Return (x, y) of the center of cell containing provided text 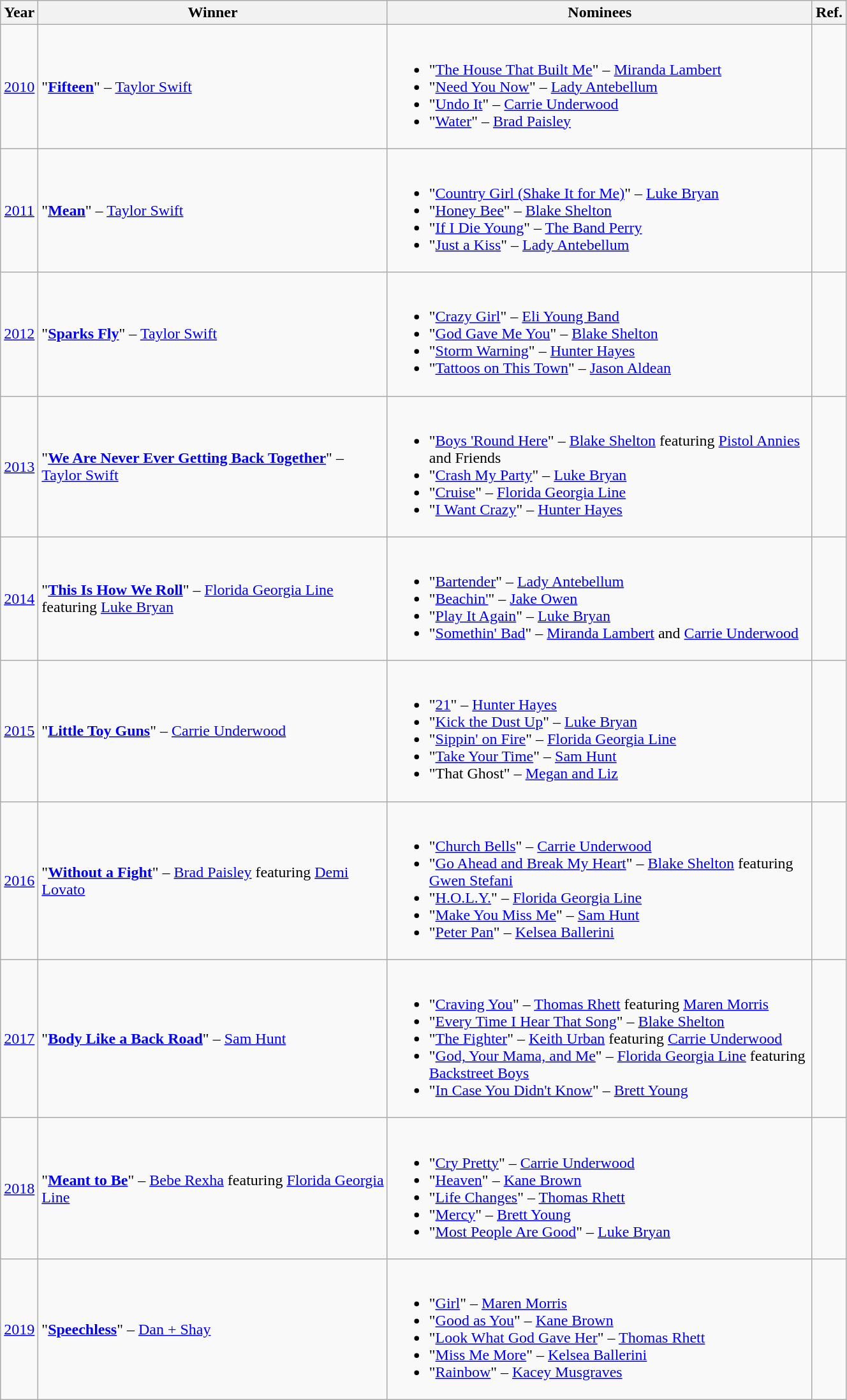
"This Is How We Roll" – Florida Georgia Line featuring Luke Bryan (213, 599)
2019 (19, 1329)
"Fifteen" – Taylor Swift (213, 87)
"Speechless" – Dan + Shay (213, 1329)
"Crazy Girl" – Eli Young Band"God Gave Me You" – Blake Shelton"Storm Warning" – Hunter Hayes"Tattoos on This Town" – Jason Aldean (600, 334)
"Cry Pretty" – Carrie Underwood"Heaven" – Kane Brown"Life Changes" – Thomas Rhett"Mercy" – Brett Young"Most People Are Good" – Luke Bryan (600, 1188)
2018 (19, 1188)
2010 (19, 87)
"Little Toy Guns" – Carrie Underwood (213, 731)
"We Are Never Ever Getting Back Together" – Taylor Swift (213, 467)
"Mean" – Taylor Swift (213, 210)
2015 (19, 731)
2014 (19, 599)
"Girl" – Maren Morris"Good as You" – Kane Brown"Look What God Gave Her" – Thomas Rhett"Miss Me More" – Kelsea Ballerini"Rainbow" – Kacey Musgraves (600, 1329)
Ref. (829, 13)
"Without a Fight" – Brad Paisley featuring Demi Lovato (213, 880)
2017 (19, 1039)
"The House That Built Me" – Miranda Lambert"Need You Now" – Lady Antebellum"Undo It" – Carrie Underwood"Water" – Brad Paisley (600, 87)
"Body Like a Back Road" – Sam Hunt (213, 1039)
2013 (19, 467)
Nominees (600, 13)
"Sparks Fly" – Taylor Swift (213, 334)
"Meant to Be" – Bebe Rexha featuring Florida Georgia Line (213, 1188)
Year (19, 13)
"21" – Hunter Hayes"Kick the Dust Up" – Luke Bryan"Sippin' on Fire" – Florida Georgia Line"Take Your Time" – Sam Hunt"That Ghost" – Megan and Liz (600, 731)
Winner (213, 13)
2016 (19, 880)
"Bartender" – Lady Antebellum"Beachin'" – Jake Owen"Play It Again" – Luke Bryan"Somethin' Bad" – Miranda Lambert and Carrie Underwood (600, 599)
2011 (19, 210)
2012 (19, 334)
"Country Girl (Shake It for Me)" – Luke Bryan"Honey Bee" – Blake Shelton"If I Die Young" – The Band Perry"Just a Kiss" – Lady Antebellum (600, 210)
